Determine the (x, y) coordinate at the center of the cell enclosing the given text.  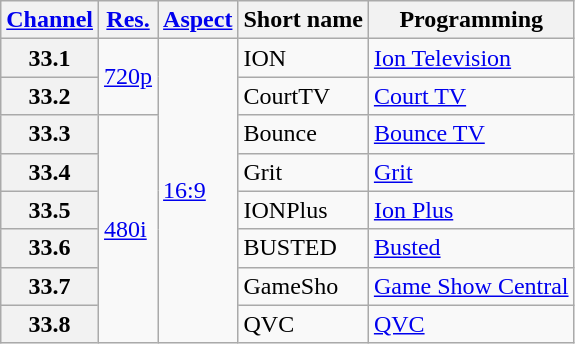
33.7 (50, 286)
Short name (303, 20)
Court TV (471, 96)
Ion Television (471, 58)
33.5 (50, 210)
CourtTV (303, 96)
480i (128, 229)
Busted (471, 248)
33.1 (50, 58)
BUSTED (303, 248)
Bounce TV (471, 134)
Aspect (198, 20)
Bounce (303, 134)
Channel (50, 20)
33.6 (50, 248)
16:9 (198, 191)
GameSho (303, 286)
ION (303, 58)
Ion Plus (471, 210)
33.2 (50, 96)
33.3 (50, 134)
Game Show Central (471, 286)
Programming (471, 20)
33.8 (50, 324)
33.4 (50, 172)
IONPlus (303, 210)
720p (128, 77)
Res. (128, 20)
